Scan for the cell matching the given text and deliver its (x, y) coordinate at center. 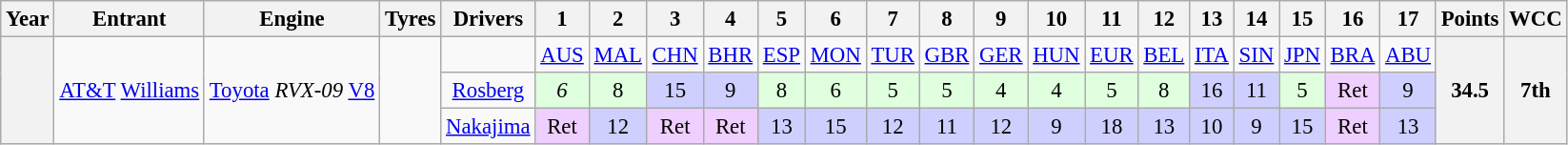
WCC (1536, 19)
GBR (947, 55)
BEL (1164, 55)
BRA (1353, 55)
2 (617, 19)
ESP (781, 55)
CHN (674, 55)
Rosberg (488, 91)
MON (835, 55)
BHR (730, 55)
SIN (1256, 55)
MAL (617, 55)
AUS (562, 55)
34.5 (1469, 92)
GER (1001, 55)
Tyres (411, 19)
Year (28, 19)
Points (1469, 19)
14 (1256, 19)
7 (893, 19)
Nakajima (488, 127)
Toyota RVX-09 V8 (291, 92)
AT&T Williams (130, 92)
7th (1536, 92)
HUN (1056, 55)
Drivers (488, 19)
EUR (1112, 55)
3 (674, 19)
Entrant (130, 19)
17 (1408, 19)
18 (1112, 127)
TUR (893, 55)
ITA (1212, 55)
1 (562, 19)
Engine (291, 19)
JPN (1303, 55)
ABU (1408, 55)
